Search for the cell housing the specified text and yield its (X, Y) center coordinate. 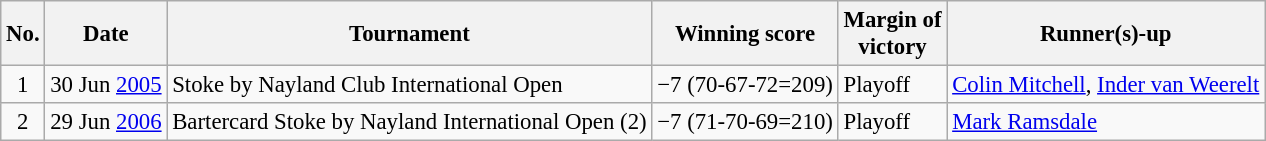
Tournament (410, 34)
−7 (70-67-72=209) (745, 85)
Runner(s)-up (1106, 34)
Colin Mitchell, Inder van Weerelt (1106, 85)
Date (106, 34)
29 Jun 2006 (106, 122)
−7 (71-70-69=210) (745, 122)
Stoke by Nayland Club International Open (410, 85)
Margin ofvictory (892, 34)
Bartercard Stoke by Nayland International Open (2) (410, 122)
30 Jun 2005 (106, 85)
Winning score (745, 34)
Mark Ramsdale (1106, 122)
2 (23, 122)
No. (23, 34)
1 (23, 85)
